Return the [x, y] coordinate for the center point of the cell that contains the specified text.  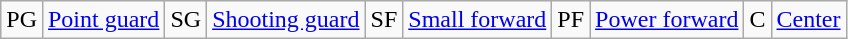
PF [571, 20]
C [758, 20]
Center [808, 20]
SG [186, 20]
SF [384, 20]
Power forward [667, 20]
PG [22, 20]
Shooting guard [286, 20]
Small forward [478, 20]
Point guard [103, 20]
